Pinpoint the cell where the given text exists, returning its (x, y) midpoint coordinate. 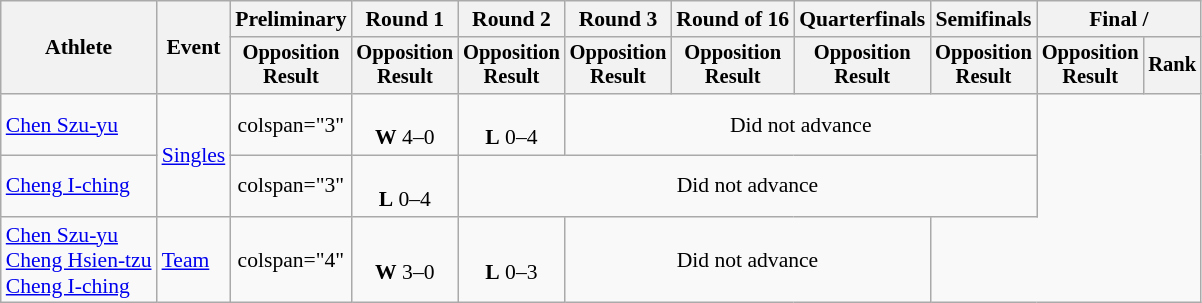
Quarterfinals (862, 19)
Final / (1119, 19)
Preliminary (290, 19)
Round of 16 (732, 19)
W 4–0 (406, 124)
Round 2 (512, 19)
Athlete (79, 48)
Rank (1172, 66)
Singles (194, 155)
Round 1 (406, 19)
Cheng I-ching (79, 186)
Chen Szu-yu (79, 124)
Semifinals (984, 19)
Event (194, 48)
Round 3 (618, 19)
